For the text-containing cell, return its midpoint in [x, y] coordinate format. 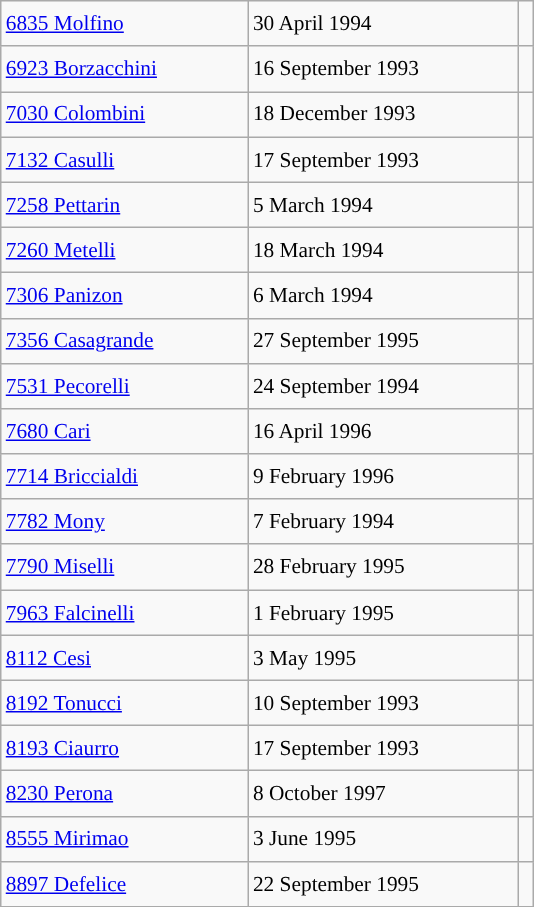
7714 Briccialdi [124, 476]
1 February 1995 [383, 612]
8192 Tonucci [124, 702]
27 September 1995 [383, 340]
8193 Ciaurro [124, 748]
7258 Pettarin [124, 204]
7963 Falcinelli [124, 612]
8 October 1997 [383, 794]
7306 Panizon [124, 296]
6923 Borzacchini [124, 68]
24 September 1994 [383, 386]
16 April 1996 [383, 432]
6835 Molfino [124, 24]
7030 Colombini [124, 114]
5 March 1994 [383, 204]
28 February 1995 [383, 566]
3 June 1995 [383, 838]
7531 Pecorelli [124, 386]
22 September 1995 [383, 884]
7260 Metelli [124, 250]
30 April 1994 [383, 24]
8897 Defelice [124, 884]
7 February 1994 [383, 522]
8230 Perona [124, 794]
7790 Miselli [124, 566]
6 March 1994 [383, 296]
7680 Cari [124, 432]
8112 Cesi [124, 658]
7782 Mony [124, 522]
7132 Casulli [124, 160]
18 December 1993 [383, 114]
10 September 1993 [383, 702]
18 March 1994 [383, 250]
3 May 1995 [383, 658]
9 February 1996 [383, 476]
7356 Casagrande [124, 340]
8555 Mirimao [124, 838]
16 September 1993 [383, 68]
